For the text-containing cell, return its midpoint in (X, Y) coordinate format. 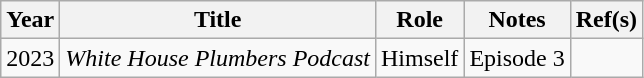
Ref(s) (606, 20)
Year (30, 20)
Role (419, 20)
Episode 3 (517, 58)
White House Plumbers Podcast (218, 58)
2023 (30, 58)
Title (218, 20)
Notes (517, 20)
Himself (419, 58)
